From the cell containing the given text, extract its center point as (x, y) coordinate. 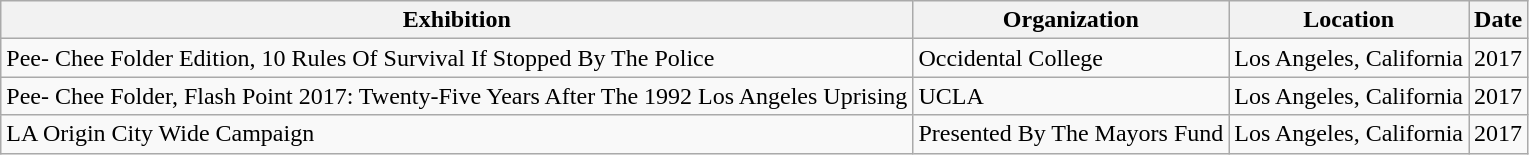
LA Origin City Wide Campaign (457, 134)
Pee- Chee Folder Edition, 10 Rules Of Survival If Stopped By The Police (457, 58)
Exhibition (457, 20)
Presented By The Mayors Fund (1071, 134)
Occidental College (1071, 58)
UCLA (1071, 96)
Location (1349, 20)
Pee- Chee Folder, Flash Point 2017: Twenty-Five Years After The 1992 Los Angeles Uprising (457, 96)
Date (1498, 20)
Organization (1071, 20)
